Provide the [x, y] coordinate of the cell's center where the given text is located.  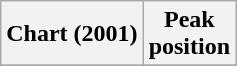
Chart (2001) [72, 34]
Peakposition [189, 34]
